Return the [X, Y] coordinate for the center point of the cell that contains the specified text.  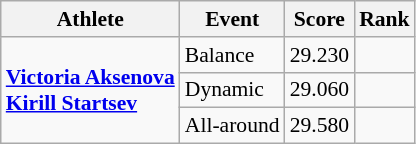
Event [232, 19]
Athlete [90, 19]
All-around [232, 126]
Score [320, 19]
29.060 [320, 90]
29.230 [320, 55]
Dynamic [232, 90]
Victoria AksenovaKirill Startsev [90, 90]
29.580 [320, 126]
Balance [232, 55]
Rank [384, 19]
